Provide the (X, Y) coordinate of the cell's center where the given text is located.  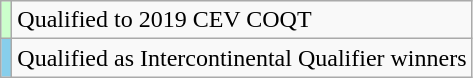
Qualified as Intercontinental Qualifier winners (242, 58)
Qualified to 2019 CEV COQT (242, 20)
